Capture the cell that displays the provided text and extract its (x, y) central coordinate. 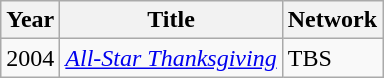
Title (171, 20)
Year (30, 20)
TBS (332, 58)
All-Star Thanksgiving (171, 58)
2004 (30, 58)
Network (332, 20)
